Extract the [x, y] coordinate from the center of the cell holding the provided text.  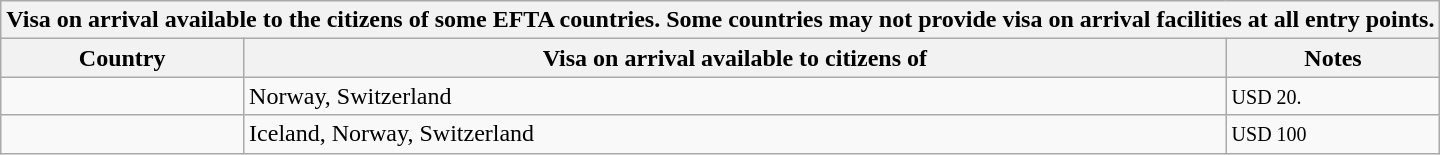
Norway, Switzerland [736, 96]
Visa on arrival available to citizens of [736, 58]
USD 20. [1333, 96]
Iceland, Norway, Switzerland [736, 134]
Notes [1333, 58]
USD 100 [1333, 134]
Visa on arrival available to the citizens of some EFTA countries. Some countries may not provide visa on arrival facilities at all entry points. [720, 20]
Country [122, 58]
